Detect which cell encompasses the target text, then output its (x, y) center coordinate. 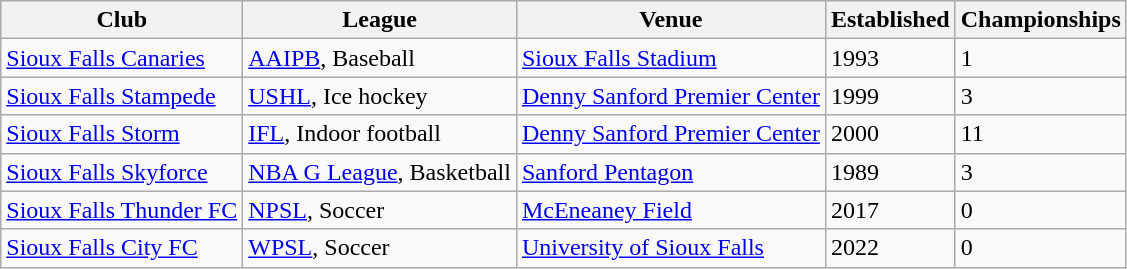
Sioux Falls Canaries (122, 58)
University of Sioux Falls (670, 248)
Club (122, 20)
NBA G League, Basketball (380, 172)
Championships (1040, 20)
1993 (890, 58)
Sioux Falls Thunder FC (122, 210)
AAIPB, Baseball (380, 58)
11 (1040, 134)
Sioux Falls Storm (122, 134)
1989 (890, 172)
Sioux Falls Skyforce (122, 172)
1999 (890, 96)
Sioux Falls City FC (122, 248)
WPSL, Soccer (380, 248)
1 (1040, 58)
Established (890, 20)
Venue (670, 20)
2022 (890, 248)
McEneaney Field (670, 210)
NPSL, Soccer (380, 210)
Sioux Falls Stampede (122, 96)
League (380, 20)
2000 (890, 134)
Sioux Falls Stadium (670, 58)
Sanford Pentagon (670, 172)
IFL, Indoor football (380, 134)
2017 (890, 210)
USHL, Ice hockey (380, 96)
